Search for the cell housing the specified text and yield its [X, Y] center coordinate. 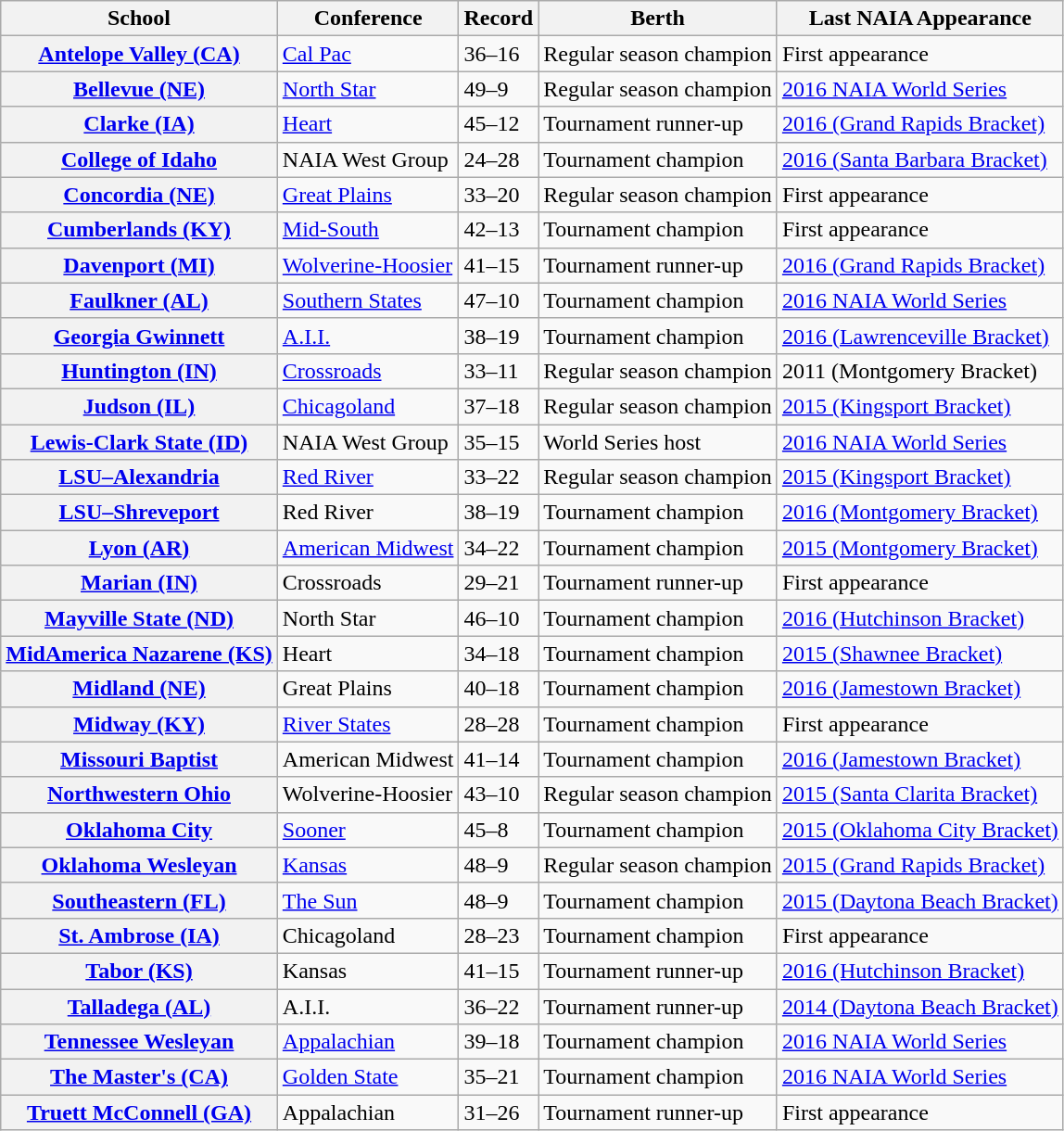
36–16 [499, 54]
34–22 [499, 548]
2014 (Daytona Beach Bracket) [919, 1006]
Missouri Baptist [139, 759]
24–28 [499, 159]
Antelope Valley (CA) [139, 54]
LSU–Shreveport [139, 513]
Conference [368, 19]
31–26 [499, 1112]
Sooner [368, 830]
Oklahoma Wesleyan [139, 865]
Cal Pac [368, 54]
Golden State [368, 1077]
Truett McConnell (GA) [139, 1112]
Southeastern (FL) [139, 900]
42–13 [499, 230]
49–9 [499, 89]
36–22 [499, 1006]
Concordia (NE) [139, 195]
29–21 [499, 583]
Midway (KY) [139, 724]
St. Ambrose (IA) [139, 935]
Marian (IN) [139, 583]
LSU–Alexandria [139, 477]
World Series host [658, 442]
47–10 [499, 300]
Bellevue (NE) [139, 89]
2016 (Montgomery Bracket) [919, 513]
28–23 [499, 935]
39–18 [499, 1042]
Clarke (IA) [139, 124]
The Master's (CA) [139, 1077]
Talladega (AL) [139, 1006]
Lyon (AR) [139, 548]
School [139, 19]
2016 (Santa Barbara Bracket) [919, 159]
45–12 [499, 124]
2015 (Santa Clarita Bracket) [919, 794]
33–11 [499, 371]
34–18 [499, 654]
28–28 [499, 724]
45–8 [499, 830]
MidAmerica Nazarene (KS) [139, 654]
Record [499, 19]
Berth [658, 19]
2015 (Oklahoma City Bracket) [919, 830]
37–18 [499, 406]
2011 (Montgomery Bracket) [919, 371]
Southern States [368, 300]
Huntington (IN) [139, 371]
40–18 [499, 689]
Northwestern Ohio [139, 794]
Judson (IL) [139, 406]
2015 (Montgomery Bracket) [919, 548]
Mid-South [368, 230]
Georgia Gwinnett [139, 336]
Cumberlands (KY) [139, 230]
41–14 [499, 759]
Davenport (MI) [139, 265]
35–15 [499, 442]
2015 (Grand Rapids Bracket) [919, 865]
Lewis-Clark State (ID) [139, 442]
Faulkner (AL) [139, 300]
35–21 [499, 1077]
Last NAIA Appearance [919, 19]
33–20 [499, 195]
River States [368, 724]
2016 (Lawrenceville Bracket) [919, 336]
43–10 [499, 794]
Midland (NE) [139, 689]
The Sun [368, 900]
Mayville State (ND) [139, 618]
College of Idaho [139, 159]
2015 (Shawnee Bracket) [919, 654]
Oklahoma City [139, 830]
46–10 [499, 618]
Tennessee Wesleyan [139, 1042]
33–22 [499, 477]
Tabor (KS) [139, 971]
2015 (Daytona Beach Bracket) [919, 900]
